For the text-containing cell, return its midpoint in [X, Y] coordinate format. 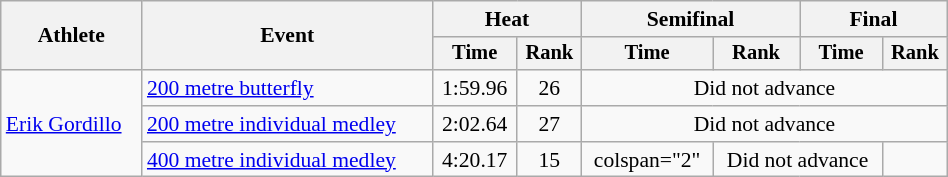
200 metre butterfly [287, 88]
1:59.96 [474, 88]
2:02.64 [474, 124]
Event [287, 36]
Heat [506, 19]
Athlete [72, 36]
200 metre individual medley [287, 124]
Final [874, 19]
Erik Gordillo [72, 124]
26 [550, 88]
27 [550, 124]
Semifinal [691, 19]
